From the cell containing the given text, extract its center point as [X, Y] coordinate. 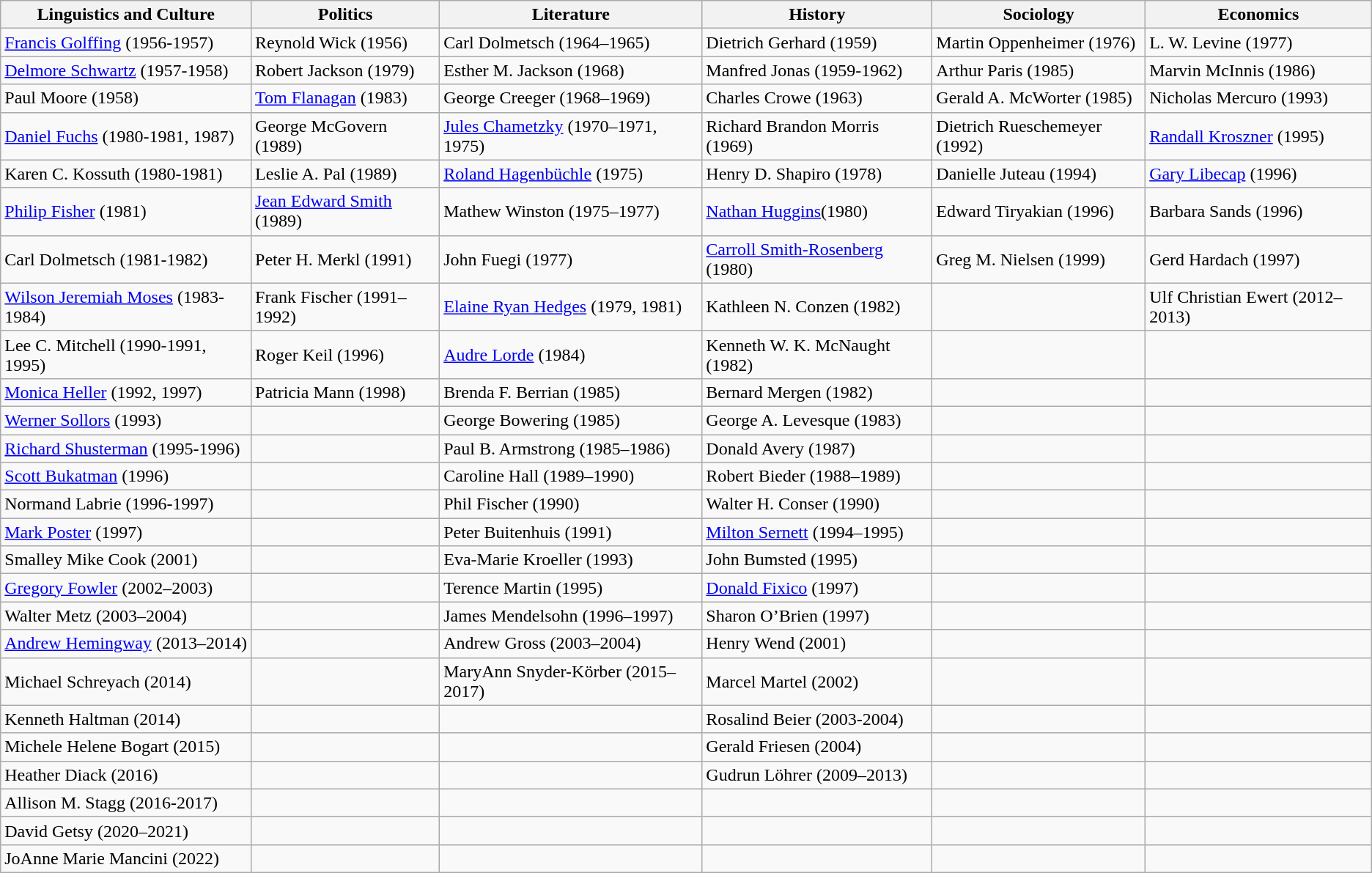
Lee C. Mitchell (1990-1991, 1995) [126, 355]
Andrew Hemingway (2013–2014) [126, 644]
Kathleen N. Conzen (1982) [817, 306]
Normand Labrie (1996-1997) [126, 504]
JoAnne Marie Mancini (2022) [126, 858]
Edward Tiryakian (1996) [1039, 211]
MaryAnn Snyder-Körber (2015–2017) [571, 682]
Randall Kroszner (1995) [1259, 136]
Caroline Hall (1989–1990) [571, 476]
Robert Bieder (1988–1989) [817, 476]
Gerald Friesen (2004) [817, 747]
Sociology [1039, 15]
History [817, 15]
George McGovern (1989) [346, 136]
Mathew Winston (1975–1977) [571, 211]
Bernard Mergen (1982) [817, 392]
Arthur Paris (1985) [1039, 70]
Nicholas Mercuro (1993) [1259, 98]
Richard Brandon Morris (1969) [817, 136]
George A. Levesque (1983) [817, 420]
Literature [571, 15]
Heather Diack (2016) [126, 775]
Carl Dolmetsch (1981-1982) [126, 259]
Daniel Fuchs (1980-1981, 1987) [126, 136]
Leslie A. Pal (1989) [346, 174]
Gudrun Löhrer (2009–2013) [817, 775]
Phil Fischer (1990) [571, 504]
Danielle Juteau (1994) [1039, 174]
Gregory Fowler (2002–2003) [126, 588]
Walter H. Conser (1990) [817, 504]
L. W. Levine (1977) [1259, 43]
Andrew Gross (2003–2004) [571, 644]
Richard Shusterman (1995-1996) [126, 448]
Ulf Christian Ewert (2012–2013) [1259, 306]
Paul Moore (1958) [126, 98]
Donald Avery (1987) [817, 448]
Smalley Mike Cook (2001) [126, 560]
George Creeger (1968–1969) [571, 98]
Dietrich Rueschemeyer (1992) [1039, 136]
Terence Martin (1995) [571, 588]
James Mendelsohn (1996–1997) [571, 616]
Henry Wend (2001) [817, 644]
Wilson Jeremiah Moses (1983-1984) [126, 306]
Esther M. Jackson (1968) [571, 70]
Walter Metz (2003–2004) [126, 616]
Karen C. Kossuth (1980-1981) [126, 174]
Robert Jackson (1979) [346, 70]
Rosalind Beier (2003-2004) [817, 719]
Delmore Schwartz (1957-1958) [126, 70]
John Fuegi (1977) [571, 259]
Patricia Mann (1998) [346, 392]
Philip Fisher (1981) [126, 211]
Eva-Marie Kroeller (1993) [571, 560]
Jules Chametzky (1970–1971, 1975) [571, 136]
David Getsy (2020–2021) [126, 830]
Francis Golffing (1956-1957) [126, 43]
Peter H. Merkl (1991) [346, 259]
John Bumsted (1995) [817, 560]
Elaine Ryan Hedges (1979, 1981) [571, 306]
Reynold Wick (1956) [346, 43]
Tom Flanagan (1983) [346, 98]
Jean Edward Smith (1989) [346, 211]
Martin Oppenheimer (1976) [1039, 43]
Linguistics and Culture [126, 15]
Nathan Huggins(1980) [817, 211]
Donald Fixico (1997) [817, 588]
Brenda F. Berrian (1985) [571, 392]
Allison M. Stagg (2016-2017) [126, 803]
Frank Fischer (1991–1992) [346, 306]
George Bowering (1985) [571, 420]
Politics [346, 15]
Sharon O’Brien (1997) [817, 616]
Charles Crowe (1963) [817, 98]
Roland Hagenbüchle (1975) [571, 174]
Gerd Hardach (1997) [1259, 259]
Gerald A. McWorter (1985) [1039, 98]
Economics [1259, 15]
Henry D. Shapiro (1978) [817, 174]
Kenneth W. K. McNaught (1982) [817, 355]
Werner Sollors (1993) [126, 420]
Scott Bukatman (1996) [126, 476]
Kenneth Haltman (2014) [126, 719]
Marvin McInnis (1986) [1259, 70]
Monica Heller (1992, 1997) [126, 392]
Carl Dolmetsch (1964–1965) [571, 43]
Michele Helene Bogart (2015) [126, 747]
Greg M. Nielsen (1999) [1039, 259]
Peter Buitenhuis (1991) [571, 532]
Milton Sernett (1994–1995) [817, 532]
Audre Lorde (1984) [571, 355]
Michael Schreyach (2014) [126, 682]
Roger Keil (1996) [346, 355]
Barbara Sands (1996) [1259, 211]
Mark Poster (1997) [126, 532]
Gary Libecap (1996) [1259, 174]
Paul B. Armstrong (1985–1986) [571, 448]
Carroll Smith-Rosenberg (1980) [817, 259]
Dietrich Gerhard (1959) [817, 43]
Marcel Martel (2002) [817, 682]
Manfred Jonas (1959-1962) [817, 70]
